For the text-containing cell, return its midpoint in [x, y] coordinate format. 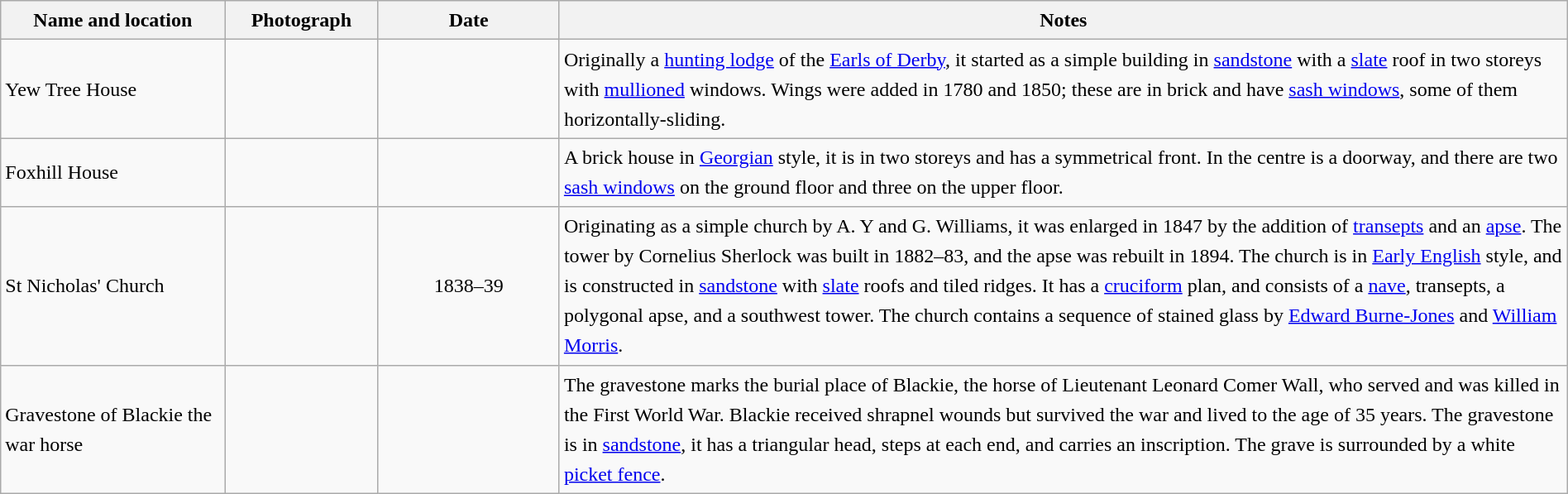
1838–39 [468, 286]
Notes [1064, 20]
Foxhill House [112, 172]
St Nicholas' Church [112, 286]
Date [468, 20]
Gravestone of Blackie the war horse [112, 429]
Yew Tree House [112, 89]
Photograph [301, 20]
Name and location [112, 20]
